Search for the cell housing the specified text and yield its [X, Y] center coordinate. 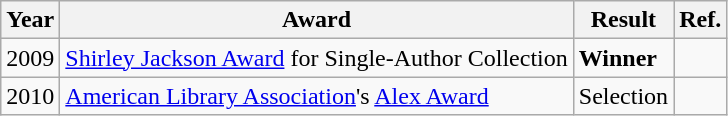
Selection [623, 96]
Winner [623, 58]
Ref. [700, 20]
Result [623, 20]
Year [30, 20]
American Library Association's Alex Award [316, 96]
2009 [30, 58]
Shirley Jackson Award for Single-Author Collection [316, 58]
2010 [30, 96]
Award [316, 20]
